Identify which cell holds the provided text, then report its (x, y) central coordinate. 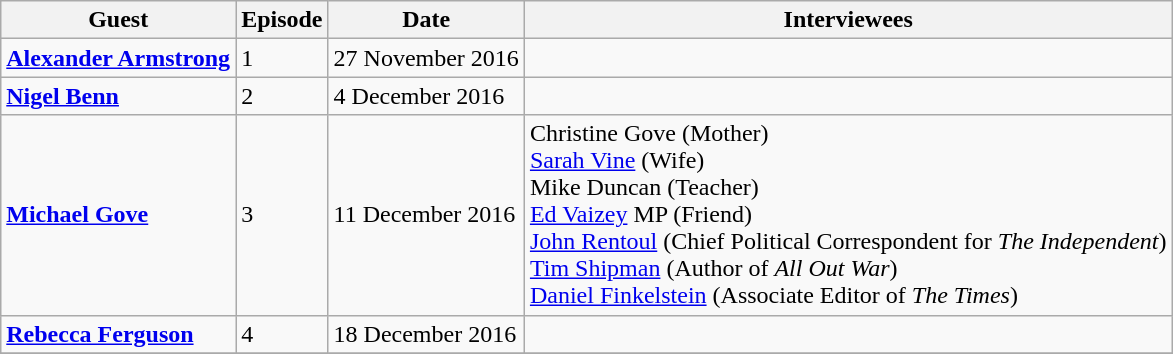
Alexander Armstrong (118, 58)
27 November 2016 (426, 58)
Date (426, 20)
Michael Gove (118, 215)
3 (282, 215)
4 December 2016 (426, 96)
Guest (118, 20)
Nigel Benn (118, 96)
Interviewees (848, 20)
4 (282, 334)
18 December 2016 (426, 334)
Rebecca Ferguson (118, 334)
11 December 2016 (426, 215)
Episode (282, 20)
1 (282, 58)
2 (282, 96)
